Identify which cell holds the provided text, then report its (X, Y) central coordinate. 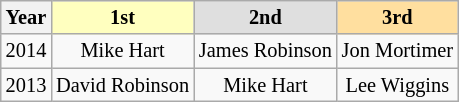
2013 (26, 85)
2nd (266, 17)
3rd (398, 17)
Jon Mortimer (398, 51)
James Robinson (266, 51)
2014 (26, 51)
1st (122, 17)
Year (26, 17)
Lee Wiggins (398, 85)
David Robinson (122, 85)
